For the text-containing cell, return its midpoint in (x, y) coordinate format. 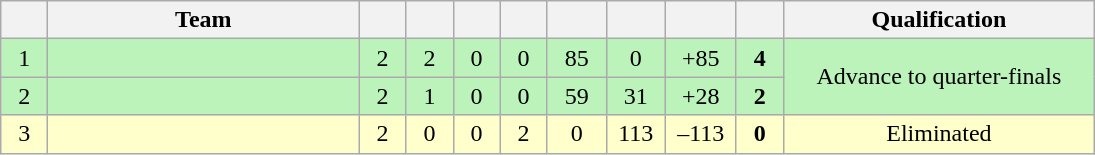
4 (760, 58)
Eliminated (938, 134)
–113 (700, 134)
Qualification (938, 20)
85 (576, 58)
Advance to quarter-finals (938, 77)
+28 (700, 96)
3 (24, 134)
+85 (700, 58)
Team (204, 20)
31 (636, 96)
59 (576, 96)
113 (636, 134)
